Output the [x, y] coordinate of the center of the cell containing the given text.  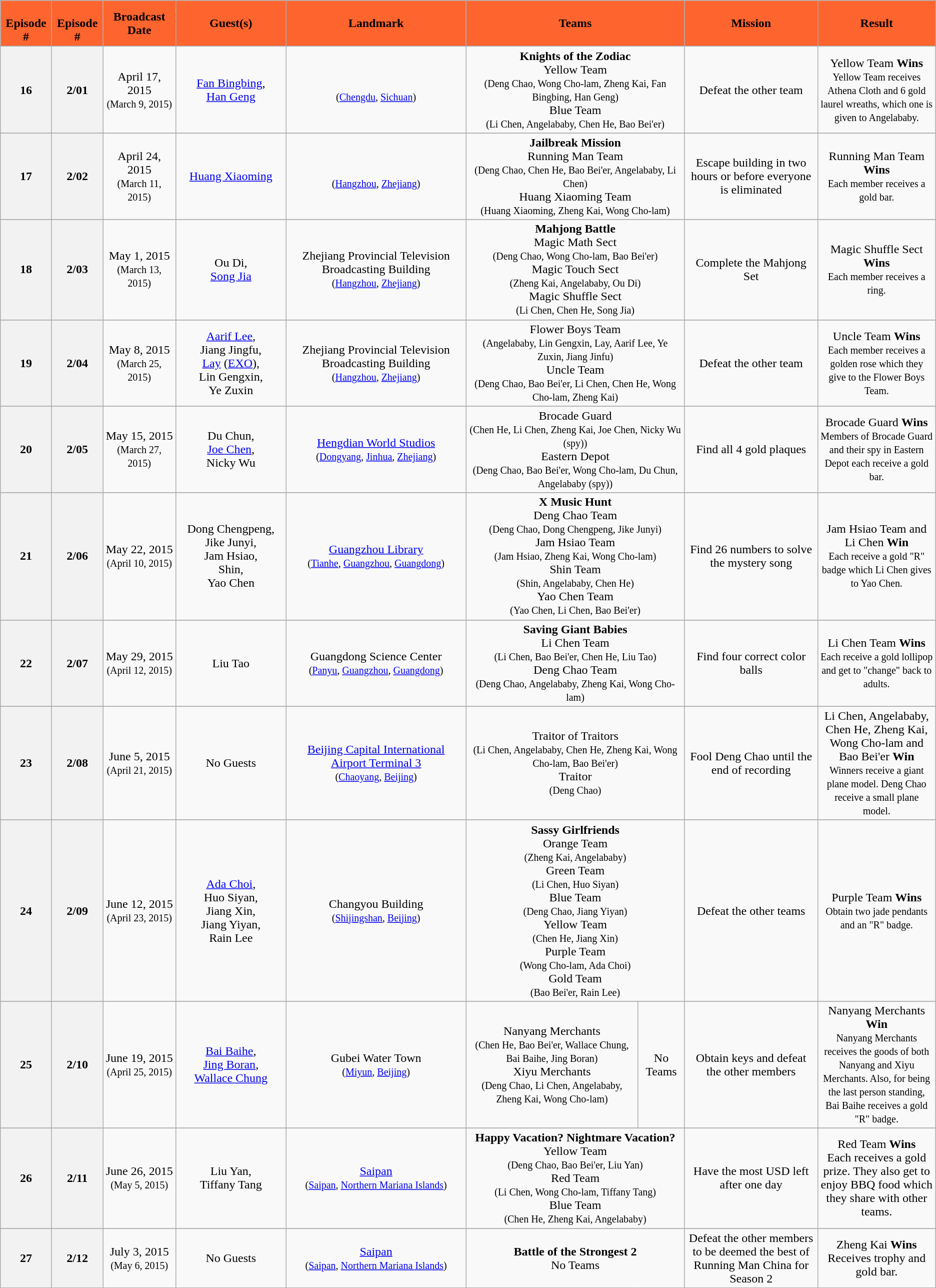
23 [26, 763]
Battle of the Strongest 2No Teams [575, 1258]
April 17, 2015 (March 9, 2015) [139, 90]
20 [26, 449]
Result [876, 24]
Find four correct color balls [751, 663]
Ada Choi,Huo Siyan,Jiang Xin,Jiang Yiyan,Rain Lee [231, 910]
Yellow Team WinsYellow Team receives Athena Cloth and 6 gold laurel wreaths, which one is given to Angelababy. [876, 90]
Obtain keys and defeat the other members [751, 1064]
June 5, 2015 (April 21, 2015) [139, 763]
Teams [575, 24]
Ou Di,Song Jia [231, 270]
Huang Xiaoming [231, 176]
2/11 [77, 1178]
Mission [751, 24]
2/04 [77, 363]
Complete the Mahjong Set [751, 270]
Find 26 numbers to solve the mystery song [751, 556]
Brocade Guard WinsMembers of Brocade Guard and their spy in Eastern Depot each receive a gold bar. [876, 449]
Fool Deng Chao until the end of recording [751, 763]
May 1, 2015 (March 13, 2015) [139, 270]
June 19, 2015 (April 25, 2015) [139, 1064]
2/02 [77, 176]
May 22, 2015 (April 10, 2015) [139, 556]
Traitor of Traitors(Li Chen, Angelababy, Chen He, Zheng Kai, Wong Cho-lam, Bao Bei'er)Traitor(Deng Chao) [575, 763]
2/05 [77, 449]
Zheng Kai WinsReceives trophy and gold bar. [876, 1258]
Hengdian World Studios(Dongyang, Jinhua, Zhejiang) [376, 449]
2/01 [77, 90]
17 [26, 176]
Guangzhou Library(Tianhe, Guangzhou, Guangdong) [376, 556]
2/06 [77, 556]
Purple Team WinsObtain two jade pendants and an "R" badge. [876, 910]
Escape building in two hours or before everyone is eliminated [751, 176]
2/12 [77, 1258]
Beijing Capital International Airport Terminal 3(Chaoyang, Beijing) [376, 763]
Uncle Team Wins Each member receives a golden rose which they give to the Flower Boys Team. [876, 363]
Running Man Team WinsEach member receives a gold bar. [876, 176]
Magic Shuffle Sect Wins Each member receives a ring. [876, 270]
Saving Giant BabiesLi Chen Team(Li Chen, Bao Bei'er, Chen He, Liu Tao)Deng Chao Team(Deng Chao, Angelababy, Zheng Kai, Wong Cho-lam) [575, 663]
(Chengdu, Sichuan) [376, 90]
Defeat the other members to be deemed the best of Running Man China for Season 2 [751, 1258]
26 [26, 1178]
Red Team WinsEach receives a gold prize. They also get to enjoy BBQ food which they share with other teams. [876, 1178]
Landmark [376, 24]
2/07 [77, 663]
Fan Bingbing,Han Geng [231, 90]
Changyou Building(Shijingshan, Beijing) [376, 910]
Du Chun,Joe Chen,Nicky Wu [231, 449]
27 [26, 1258]
Find all 4 gold plaques [751, 449]
2/08 [77, 763]
16 [26, 90]
25 [26, 1064]
Have the most USD left after one day [751, 1178]
Li Chen Team WinsEach receive a gold lollipop and get to "change" back to adults. [876, 663]
Guangdong Science Center(Panyu, Guangzhou, Guangdong) [376, 663]
(Hangzhou, Zhejiang) [376, 176]
June 12, 2015 (April 23, 2015) [139, 910]
Brocade Guard(Chen He, Li Chen, Zheng Kai, Joe Chen, Nicky Wu (spy))Eastern Depot(Deng Chao, Bao Bei'er, Wong Cho-lam, Du Chun, Angelababy (spy)) [575, 449]
Broadcast Date [139, 24]
Li Chen, Angelababy, Chen He, Zheng Kai, Wong Cho-lam and Bao Bei'er WinWinners receive a giant plane model. Deng Chao receive a small plane model. [876, 763]
No Teams [661, 1064]
Bai Baihe,Jing Boran,Wallace Chung [231, 1064]
Dong Chengpeng,Jike Junyi,Jam Hsiao,Shin,Yao Chen [231, 556]
July 3, 2015 (May 6, 2015) [139, 1258]
Defeat the other teams [751, 910]
Liu Tao [231, 663]
22 [26, 663]
2/10 [77, 1064]
Nanyang Merchants(Chen He, Bao Bei'er, Wallace Chung, Bai Baihe, Jing Boran)Xiyu Merchants(Deng Chao, Li Chen, Angelababy, Zheng Kai, Wong Cho-lam) [552, 1064]
21 [26, 556]
April 24, 2015 (March 11, 2015) [139, 176]
Aarif Lee,Jiang Jingfu,Lay (EXO),Lin Gengxin,Ye Zuxin [231, 363]
May 29, 2015 (April 12, 2015) [139, 663]
May 8, 2015 (March 25, 2015) [139, 363]
2/03 [77, 270]
24 [26, 910]
May 15, 2015 (March 27, 2015) [139, 449]
June 26, 2015 (May 5, 2015) [139, 1178]
18 [26, 270]
Jam Hsiao Team and Li Chen WinEach receive a gold "R" badge which Li Chen gives to Yao Chen. [876, 556]
2/09 [77, 910]
19 [26, 363]
Knights of the ZodiacYellow Team(Deng Chao, Wong Cho-lam, Zheng Kai, Fan Bingbing, Han Geng)Blue Team(Li Chen, Angelababy, Chen He, Bao Bei'er) [575, 90]
Jailbreak MissionRunning Man Team(Deng Chao, Chen He, Bao Bei'er, Angelababy, Li Chen)Huang Xiaoming Team(Huang Xiaoming, Zheng Kai, Wong Cho-lam) [575, 176]
Gubei Water Town(Miyun, Beijing) [376, 1064]
Guest(s) [231, 24]
Liu Yan,Tiffany Tang [231, 1178]
